Pinpoint the cell where the given text exists, returning its [x, y] midpoint coordinate. 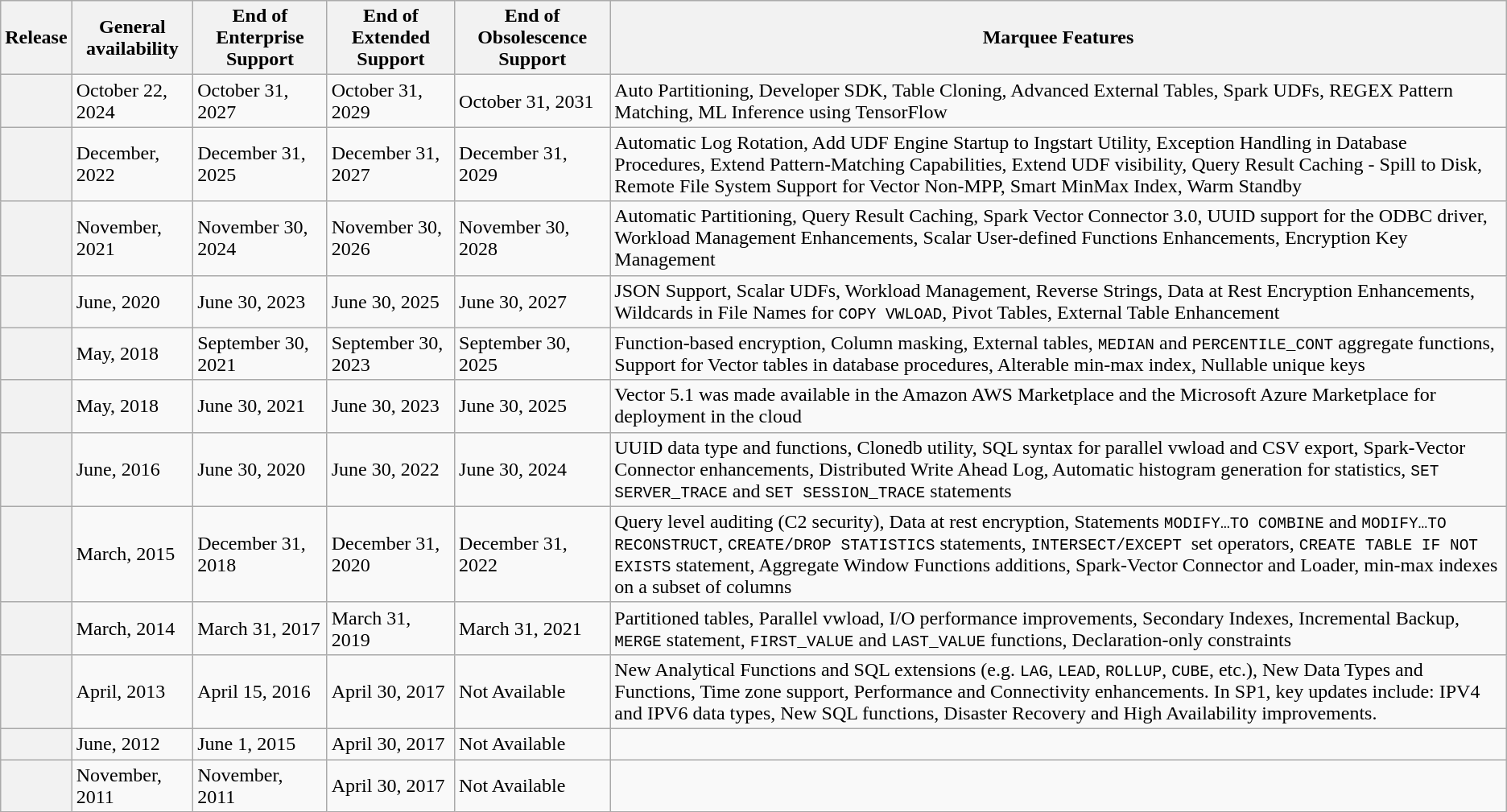
April 15, 2016 [261, 691]
End of Extended Support [390, 38]
June 30, 2027 [533, 301]
Auto Partitioning, Developer SDK, Table Cloning, Advanced External Tables, Spark UDFs, REGEX Pattern Matching, ML Inference using TensorFlow [1058, 101]
Release [36, 38]
June 30, 2024 [533, 469]
December 31, 2022 [533, 554]
December 31, 2029 [533, 164]
November 30, 2024 [261, 238]
November 30, 2026 [390, 238]
June 1, 2015 [261, 744]
December, 2022 [132, 164]
March 31, 2017 [261, 628]
End of Obsolescence Support [533, 38]
September 30, 2025 [533, 354]
November 30, 2028 [533, 238]
March 31, 2019 [390, 628]
December 31, 2027 [390, 164]
March 31, 2021 [533, 628]
March, 2014 [132, 628]
June 30, 2022 [390, 469]
General availability [132, 38]
March, 2015 [132, 554]
Marquee Features [1058, 38]
October 31, 2027 [261, 101]
October 22, 2024 [132, 101]
End of Enterprise Support [261, 38]
June, 2016 [132, 469]
June 30, 2021 [261, 406]
December 31, 2020 [390, 554]
June, 2020 [132, 301]
June 30, 2020 [261, 469]
September 30, 2023 [390, 354]
December 31, 2025 [261, 164]
October 31, 2031 [533, 101]
June, 2012 [132, 744]
October 31, 2029 [390, 101]
December 31, 2018 [261, 554]
April, 2013 [132, 691]
November, 2021 [132, 238]
Vector 5.1 was made available in the Amazon AWS Marketplace and the Microsoft Azure Marketplace for deployment in the cloud [1058, 406]
September 30, 2021 [261, 354]
